Output the (X, Y) coordinate of the center of the cell containing the given text.  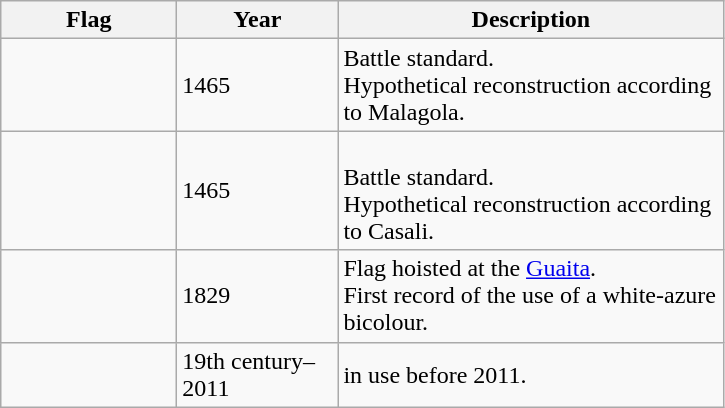
19th century–2011 (258, 374)
Battle standard.Hypothetical reconstruction according to Casali. (531, 190)
Flag hoisted at the Guaita.First record of the use of a white-azure bicolour. (531, 296)
Year (258, 20)
Flag (89, 20)
in use before 2011. (531, 374)
Battle standard.Hypothetical reconstruction according to Malagola. (531, 85)
1829 (258, 296)
Description (531, 20)
